Scan for the cell matching the given text and deliver its (X, Y) coordinate at center. 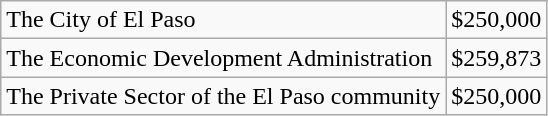
The City of El Paso (224, 20)
The Economic Development Administration (224, 58)
The Private Sector of the El Paso community (224, 96)
$259,873 (496, 58)
